Find where the given text appears and provide that cell's center as [x, y] coordinate. 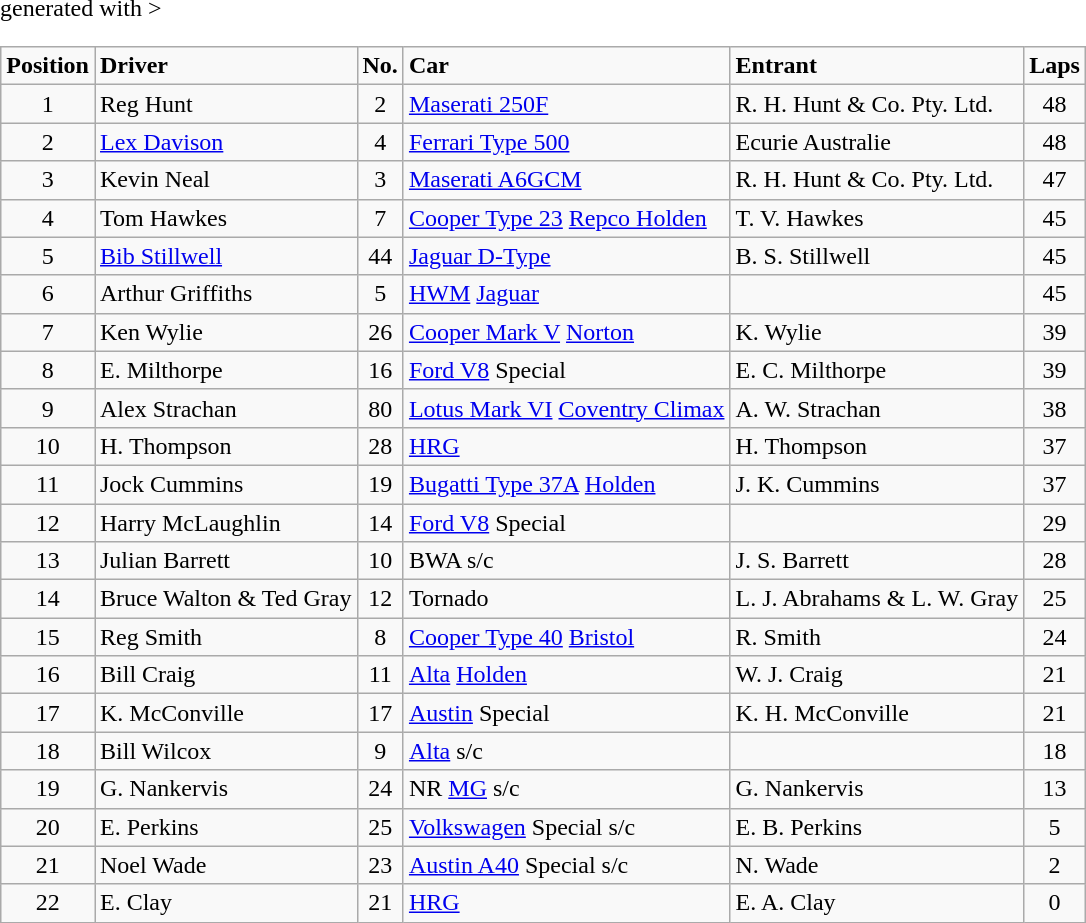
Lex Davison [225, 142]
20 [48, 827]
Tom Hawkes [225, 218]
1 [48, 104]
Austin A40 Special s/c [566, 865]
Jock Cummins [225, 484]
Austin Special [566, 713]
HWM Jaguar [566, 294]
Harry McLaughlin [225, 523]
Car [566, 66]
Bib Stillwell [225, 256]
Alta s/c [566, 751]
Cooper Type 23 Repco Holden [566, 218]
E. A. Clay [877, 903]
W. J. Craig [877, 675]
47 [1055, 180]
Alta Holden [566, 675]
Maserati A6GCM [566, 180]
K. McConville [225, 713]
Noel Wade [225, 865]
Ferrari Type 500 [566, 142]
Jaguar D-Type [566, 256]
Bruce Walton & Ted Gray [225, 599]
E. B. Perkins [877, 827]
T. V. Hawkes [877, 218]
K. Wylie [877, 332]
Reg Hunt [225, 104]
Julian Barrett [225, 561]
K. H. McConville [877, 713]
NR MG s/c [566, 789]
J. K. Cummins [877, 484]
A. W. Strachan [877, 408]
Cooper Mark V Norton [566, 332]
N. Wade [877, 865]
Volkswagen Special s/c [566, 827]
26 [380, 332]
BWA s/c [566, 561]
Cooper Type 40 Bristol [566, 637]
B. S. Stillwell [877, 256]
6 [48, 294]
Maserati 250F [566, 104]
No. [380, 66]
Ecurie Australie [877, 142]
Kevin Neal [225, 180]
Lotus Mark VI Coventry Climax [566, 408]
Tornado [566, 599]
Position [48, 66]
15 [48, 637]
Ken Wylie [225, 332]
0 [1055, 903]
Arthur Griffiths [225, 294]
29 [1055, 523]
Driver [225, 66]
E. Clay [225, 903]
80 [380, 408]
22 [48, 903]
44 [380, 256]
Entrant [877, 66]
Reg Smith [225, 637]
23 [380, 865]
J. S. Barrett [877, 561]
E. C. Milthorpe [877, 370]
Bugatti Type 37A Holden [566, 484]
Laps [1055, 66]
R. Smith [877, 637]
L. J. Abrahams & L. W. Gray [877, 599]
Bill Craig [225, 675]
E. Milthorpe [225, 370]
Bill Wilcox [225, 751]
38 [1055, 408]
Alex Strachan [225, 408]
E. Perkins [225, 827]
